Locate the cell with the specified text and output its (X, Y) center coordinate. 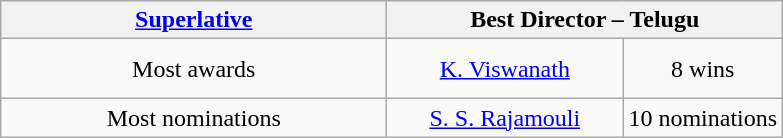
Superlative (194, 20)
Most nominations (194, 118)
10 nominations (703, 118)
S. S. Rajamouli (505, 118)
K. Viswanath (505, 69)
Most awards (194, 69)
8 wins (703, 69)
Best Director – Telugu (585, 20)
